Determine the [X, Y] coordinate at the center of the cell enclosing the given text.  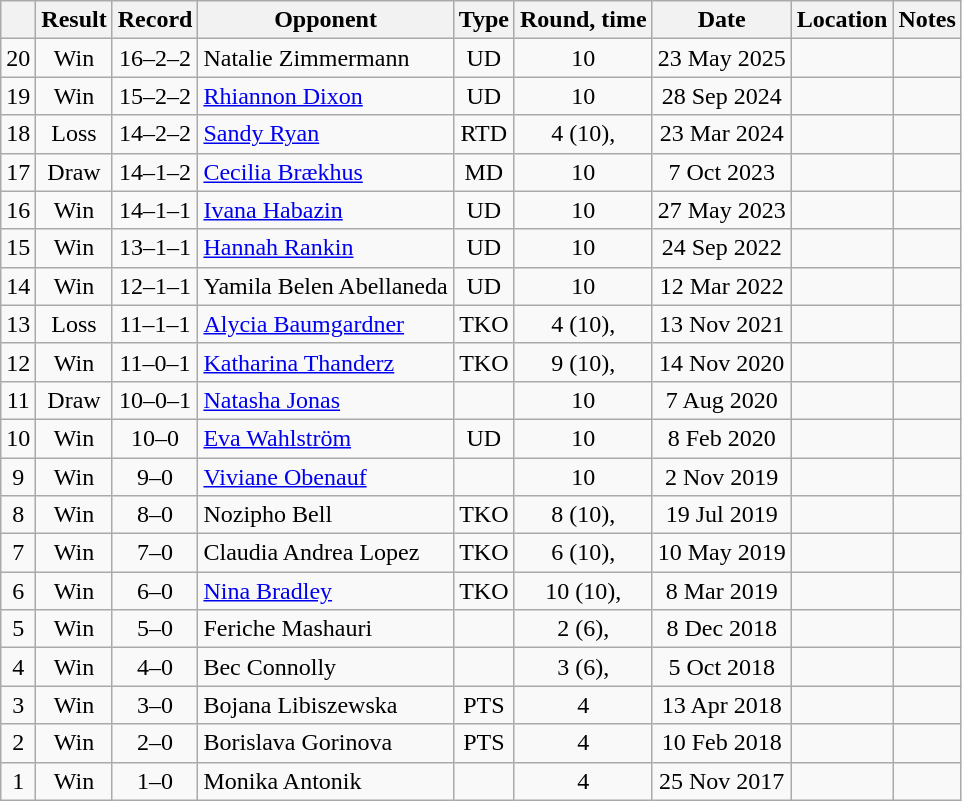
8 Feb 2020 [722, 438]
16–2–2 [155, 58]
5 Oct 2018 [722, 667]
12–1–1 [155, 286]
Nozipho Bell [326, 515]
11 [18, 400]
Type [484, 20]
Eva Wahlström [326, 438]
5–0 [155, 629]
Katharina Thanderz [326, 362]
12 [18, 362]
13–1–1 [155, 248]
18 [18, 134]
Bec Connolly [326, 667]
Viviane Obenauf [326, 477]
8 (10), [583, 515]
25 Nov 2017 [722, 781]
12 Mar 2022 [722, 286]
6–0 [155, 591]
10–0–1 [155, 400]
14 [18, 286]
8 Dec 2018 [722, 629]
2 [18, 743]
Yamila Belen Abellaneda [326, 286]
Round, time [583, 20]
7 [18, 553]
Sandy Ryan [326, 134]
11–0–1 [155, 362]
Date [722, 20]
Opponent [326, 20]
Borislava Gorinova [326, 743]
24 Sep 2022 [722, 248]
7 Aug 2020 [722, 400]
14 Nov 2020 [722, 362]
Notes [927, 20]
15–2–2 [155, 96]
Result [74, 20]
2 (6), [583, 629]
16 [18, 210]
1–0 [155, 781]
Location [842, 20]
19 Jul 2019 [722, 515]
1 [18, 781]
23 Mar 2024 [722, 134]
15 [18, 248]
23 May 2025 [722, 58]
Bojana Libiszewska [326, 705]
14–1–2 [155, 172]
9 (10), [583, 362]
6 [18, 591]
7 Oct 2023 [722, 172]
27 May 2023 [722, 210]
9 [18, 477]
11–1–1 [155, 324]
Natasha Jonas [326, 400]
14–1–1 [155, 210]
7–0 [155, 553]
8 [18, 515]
10 Feb 2018 [722, 743]
13 Nov 2021 [722, 324]
Rhiannon Dixon [326, 96]
5 [18, 629]
13 Apr 2018 [722, 705]
Record [155, 20]
MD [484, 172]
Alycia Baumgardner [326, 324]
3 (6), [583, 667]
10 (10), [583, 591]
10 May 2019 [722, 553]
4–0 [155, 667]
Claudia Andrea Lopez [326, 553]
9–0 [155, 477]
2–0 [155, 743]
14–2–2 [155, 134]
Nina Bradley [326, 591]
2 Nov 2019 [722, 477]
Ivana Habazin [326, 210]
Hannah Rankin [326, 248]
17 [18, 172]
19 [18, 96]
Cecilia Brækhus [326, 172]
8 Mar 2019 [722, 591]
Feriche Mashauri [326, 629]
13 [18, 324]
Monika Antonik [326, 781]
RTD [484, 134]
20 [18, 58]
10–0 [155, 438]
Natalie Zimmermann [326, 58]
3–0 [155, 705]
3 [18, 705]
28 Sep 2024 [722, 96]
6 (10), [583, 553]
8–0 [155, 515]
